Locate the cell with the specified text and output its [X, Y] center coordinate. 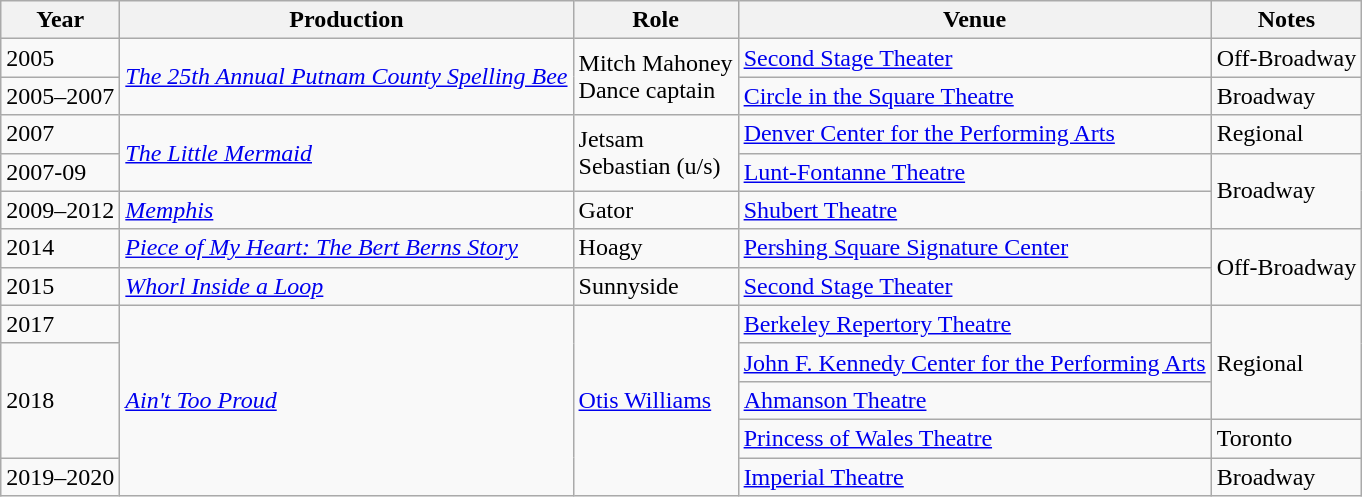
Gator [656, 210]
2005 [60, 58]
Whorl Inside a Loop [346, 286]
2014 [60, 248]
Memphis [346, 210]
Imperial Theatre [974, 477]
Berkeley Repertory Theatre [974, 324]
Hoagy [656, 248]
2018 [60, 400]
John F. Kennedy Center for the Performing Arts [974, 362]
The 25th Annual Putnam County Spelling Bee [346, 77]
Notes [1286, 20]
Circle in the Square Theatre [974, 96]
JetsamSebastian (u/s) [656, 153]
Piece of My Heart: The Bert Berns Story [346, 248]
The Little Mermaid [346, 153]
Ain't Too Proud [346, 400]
Year [60, 20]
Denver Center for the Performing Arts [974, 134]
2019–2020 [60, 477]
2005–2007 [60, 96]
Sunnyside [656, 286]
Production [346, 20]
2017 [60, 324]
2015 [60, 286]
Mitch MahoneyDance captain [656, 77]
Shubert Theatre [974, 210]
2007-09 [60, 172]
2009–2012 [60, 210]
Venue [974, 20]
2007 [60, 134]
Ahmanson Theatre [974, 400]
Role [656, 20]
Pershing Square Signature Center [974, 248]
Otis Williams [656, 400]
Princess of Wales Theatre [974, 438]
Lunt-Fontanne Theatre [974, 172]
Toronto [1286, 438]
